For the text-containing cell, return its midpoint in (X, Y) coordinate format. 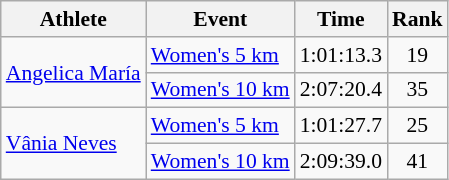
Vânia Neves (74, 144)
Time (341, 19)
2:09:39.0 (341, 162)
Athlete (74, 19)
2:07:20.4 (341, 90)
Event (220, 19)
19 (418, 55)
25 (418, 126)
Rank (418, 19)
35 (418, 90)
1:01:13.3 (341, 55)
41 (418, 162)
1:01:27.7 (341, 126)
Angelica María (74, 72)
